Identify which cell holds the provided text, then report its [x, y] central coordinate. 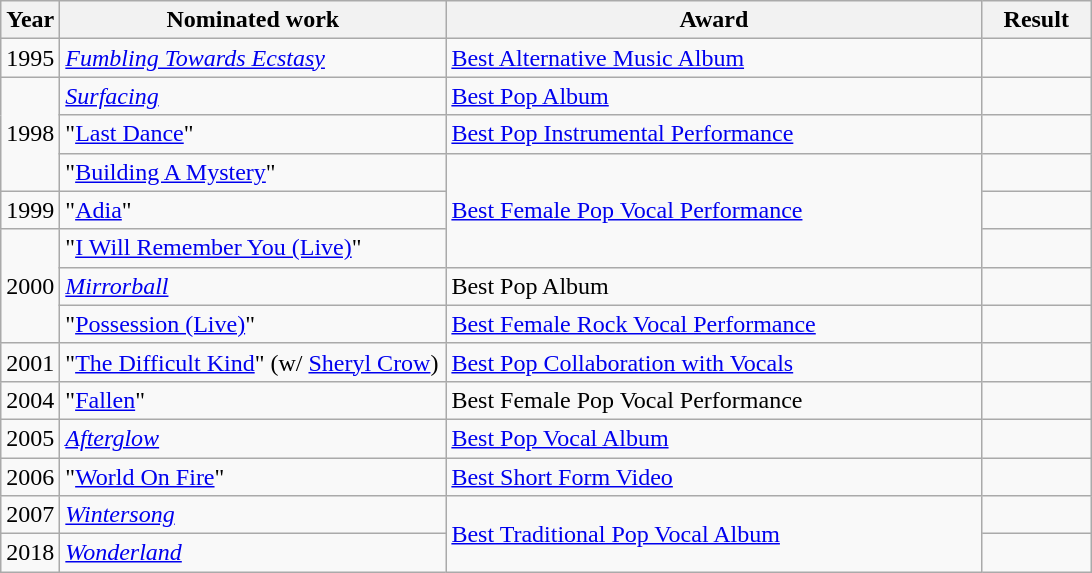
"Fallen" [253, 400]
Best Short Form Video [714, 477]
Surfacing [253, 96]
1998 [30, 134]
Wonderland [253, 553]
Best Female Rock Vocal Performance [714, 324]
Nominated work [253, 20]
Fumbling Towards Ecstasy [253, 58]
Best Alternative Music Album [714, 58]
Wintersong [253, 515]
2000 [30, 286]
Afterglow [253, 438]
2001 [30, 362]
Award [714, 20]
Result [1036, 20]
2005 [30, 438]
Best Pop Instrumental Performance [714, 134]
"Adia" [253, 210]
2004 [30, 400]
2006 [30, 477]
2018 [30, 553]
Best Traditional Pop Vocal Album [714, 534]
"World On Fire" [253, 477]
"I Will Remember You (Live)" [253, 248]
"Possession (Live)" [253, 324]
"The Difficult Kind" (w/ Sheryl Crow) [253, 362]
1995 [30, 58]
"Last Dance" [253, 134]
"Building A Mystery" [253, 172]
2007 [30, 515]
1999 [30, 210]
Mirrorball [253, 286]
Best Pop Vocal Album [714, 438]
Year [30, 20]
Best Pop Collaboration with Vocals [714, 362]
